Detect which cell encompasses the target text, then output its [X, Y] center coordinate. 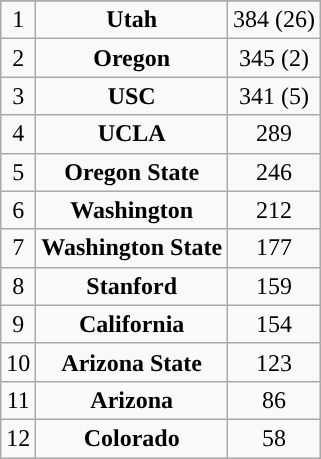
123 [274, 362]
1 [18, 20]
Arizona State [132, 362]
384 (26) [274, 20]
58 [274, 438]
Utah [132, 20]
12 [18, 438]
UCLA [132, 134]
154 [274, 324]
USC [132, 96]
3 [18, 96]
86 [274, 400]
177 [274, 248]
246 [274, 172]
Washington [132, 210]
289 [274, 134]
2 [18, 58]
Stanford [132, 286]
Colorado [132, 438]
Washington State [132, 248]
159 [274, 286]
California [132, 324]
10 [18, 362]
345 (2) [274, 58]
Arizona [132, 400]
5 [18, 172]
9 [18, 324]
212 [274, 210]
4 [18, 134]
7 [18, 248]
Oregon State [132, 172]
6 [18, 210]
Oregon [132, 58]
8 [18, 286]
341 (5) [274, 96]
11 [18, 400]
